Locate the cell with the specified text and output its [X, Y] center coordinate. 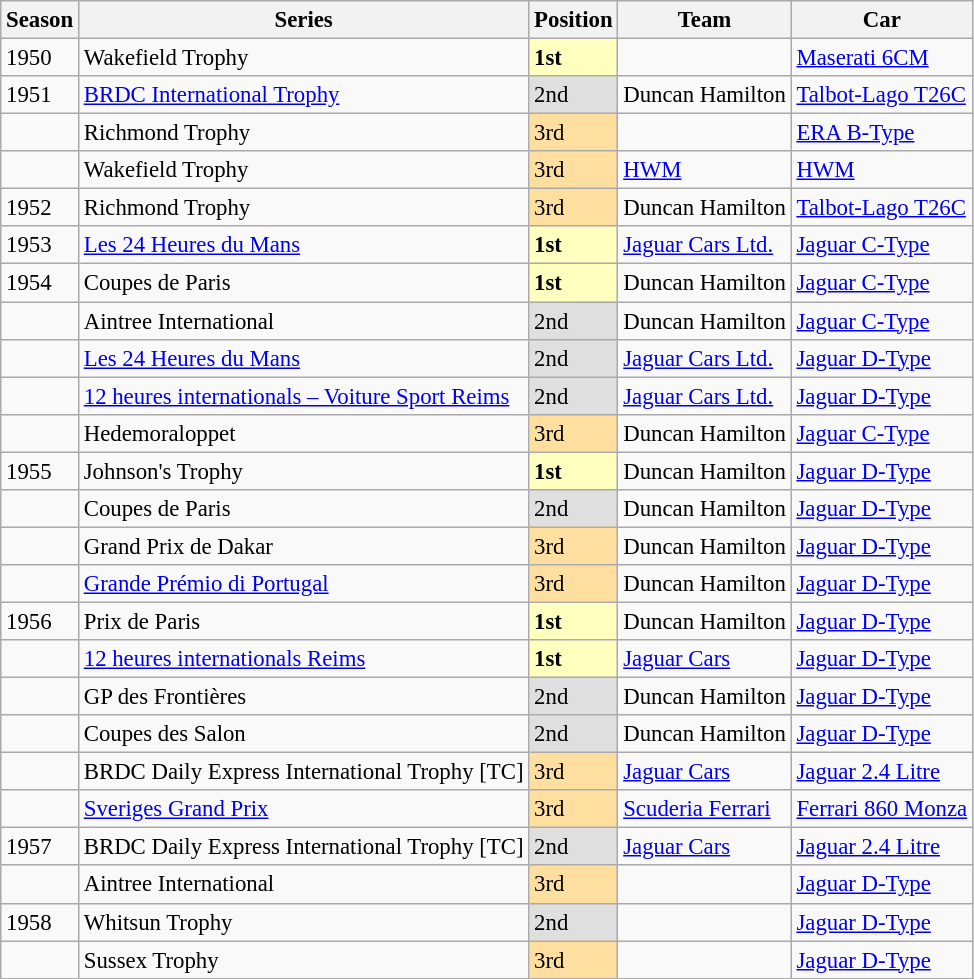
1958 [40, 922]
Hedemoraloppet [303, 433]
1951 [40, 95]
Car [882, 20]
ERA B-Type [882, 133]
1957 [40, 847]
Prix de Paris [303, 621]
Ferrari 860 Monza [882, 809]
1952 [40, 208]
BRDC International Trophy [303, 95]
1950 [40, 58]
Whitsun Trophy [303, 922]
Maserati 6CM [882, 58]
1955 [40, 471]
Sussex Trophy [303, 960]
1956 [40, 621]
Position [574, 20]
GP des Frontières [303, 697]
Coupes des Salon [303, 734]
Series [303, 20]
Team [704, 20]
1954 [40, 283]
Sveriges Grand Prix [303, 809]
12 heures internationals Reims [303, 659]
Johnson's Trophy [303, 471]
12 heures internationals – Voiture Sport Reims [303, 396]
Grande Prémio di Portugal [303, 584]
Season [40, 20]
Scuderia Ferrari [704, 809]
1953 [40, 245]
Grand Prix de Dakar [303, 546]
